Search for the cell housing the specified text and yield its [x, y] center coordinate. 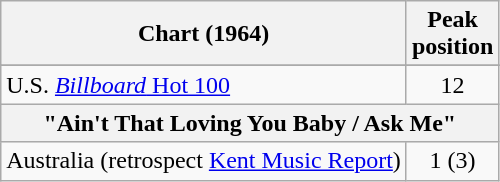
Peakposition [452, 34]
Australia (retrospect Kent Music Report) [204, 161]
Chart (1964) [204, 34]
"Ain't That Loving You Baby / Ask Me" [250, 123]
U.S. Billboard Hot 100 [204, 85]
12 [452, 85]
1 (3) [452, 161]
